Scan for the cell matching the given text and deliver its (x, y) coordinate at center. 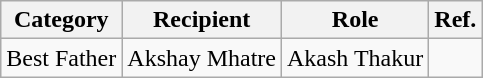
Role (356, 20)
Recipient (202, 20)
Category (62, 20)
Ref. (456, 20)
Best Father (62, 58)
Akash Thakur (356, 58)
Akshay Mhatre (202, 58)
